Determine the (x, y) coordinate at the center of the cell enclosing the given text.  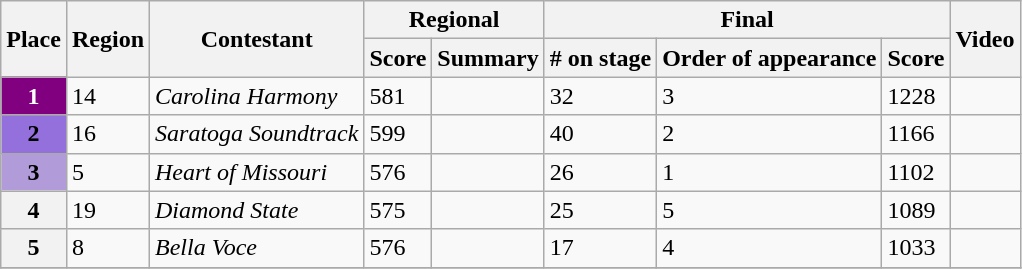
Heart of Missouri (257, 172)
17 (600, 248)
Saratoga Soundtrack (257, 134)
Video (985, 39)
Place (34, 39)
1033 (916, 248)
1102 (916, 172)
Bella Voce (257, 248)
599 (398, 134)
40 (600, 134)
Final (747, 20)
Region (108, 39)
Contestant (257, 39)
# on stage (600, 58)
26 (600, 172)
Carolina Harmony (257, 96)
32 (600, 96)
8 (108, 248)
19 (108, 210)
1228 (916, 96)
Regional (454, 20)
Order of appearance (770, 58)
Summary (488, 58)
581 (398, 96)
16 (108, 134)
14 (108, 96)
Diamond State (257, 210)
575 (398, 210)
1166 (916, 134)
25 (600, 210)
1089 (916, 210)
